Return the [X, Y] coordinate for the center point of the cell that contains the specified text.  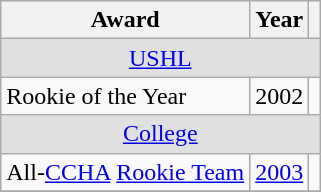
Year [280, 20]
Award [126, 20]
2002 [280, 96]
College [160, 134]
2003 [280, 172]
All-CCHA Rookie Team [126, 172]
Rookie of the Year [126, 96]
USHL [160, 58]
